Identify which cell holds the provided text, then report its [X, Y] central coordinate. 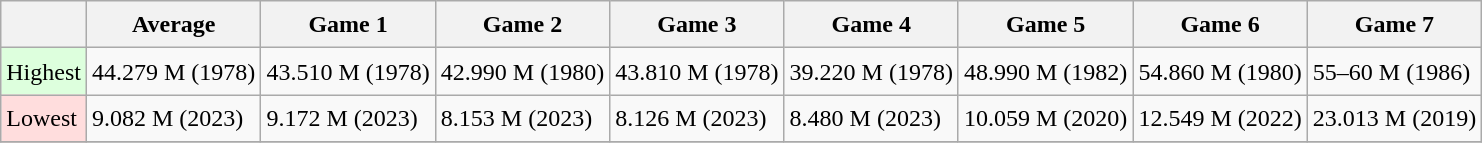
9.172 M (2023) [348, 118]
54.860 M (1980) [1220, 72]
Game 7 [1394, 24]
Game 1 [348, 24]
10.059 M (2020) [1045, 118]
Game 4 [871, 24]
44.279 M (1978) [173, 72]
Average [173, 24]
Game 2 [522, 24]
Game 3 [697, 24]
43.810 M (1978) [697, 72]
48.990 M (1982) [1045, 72]
Lowest [44, 118]
12.549 M (2022) [1220, 118]
8.126 M (2023) [697, 118]
9.082 M (2023) [173, 118]
43.510 M (1978) [348, 72]
8.153 M (2023) [522, 118]
42.990 M (1980) [522, 72]
8.480 M (2023) [871, 118]
Highest [44, 72]
Game 5 [1045, 24]
55–60 M (1986) [1394, 72]
23.013 M (2019) [1394, 118]
Game 6 [1220, 24]
39.220 M (1978) [871, 72]
